Find where the given text appears and provide that cell's center as [x, y] coordinate. 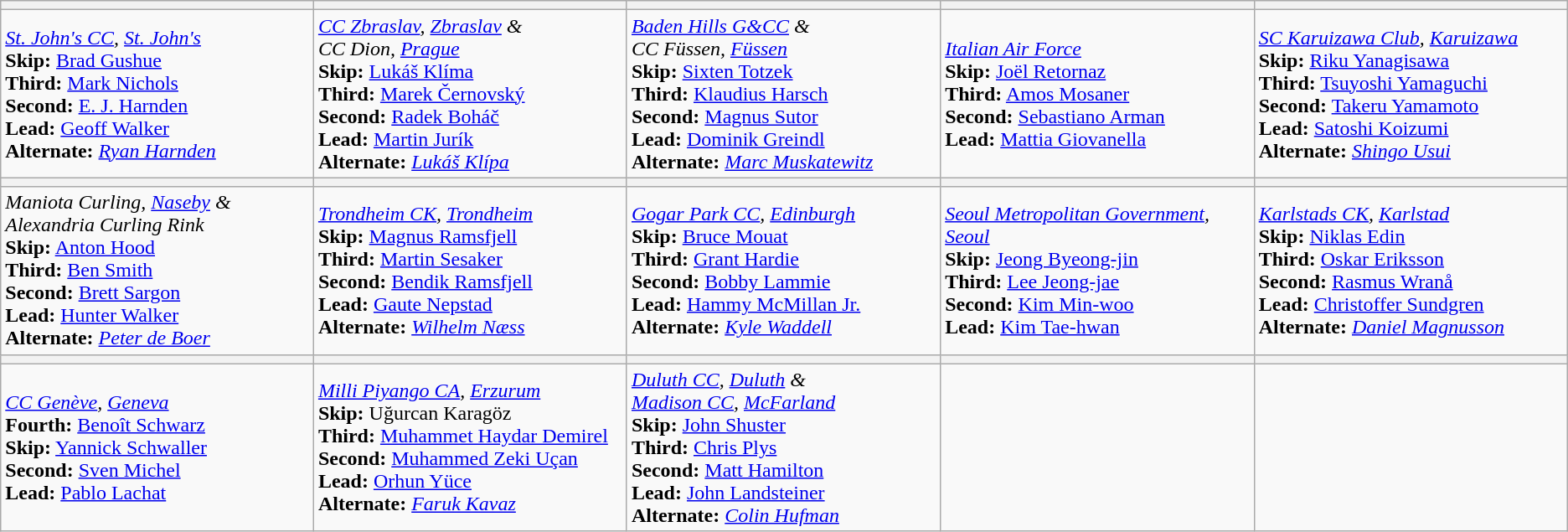
Seoul Metropolitan Government, SeoulSkip: Jeong Byeong-jin Third: Lee Jeong-jae Second: Kim Min-woo Lead: Kim Tae-hwan [1097, 271]
Duluth CC, Duluth & Madison CC, McFarland Skip: John Shuster Third: Chris Plys Second: Matt Hamilton Lead: John Landsteiner Alternate: Colin Hufman [783, 447]
Karlstads CK, KarlstadSkip: Niklas Edin Third: Oskar Eriksson Second: Rasmus Wranå Lead: Christoffer Sundgren Alternate: Daniel Magnusson [1411, 271]
Trondheim CK, TrondheimSkip: Magnus Ramsfjell Third: Martin Sesaker Second: Bendik Ramsfjell Lead: Gaute Nepstad Alternate: Wilhelm Næss [470, 271]
SC Karuizawa Club, KaruizawaSkip: Riku Yanagisawa Third: Tsuyoshi Yamaguchi Second: Takeru Yamamoto Lead: Satoshi Koizumi Alternate: Shingo Usui [1411, 94]
CC Zbraslav, Zbraslav & CC Dion, PragueSkip: Lukáš Klíma Third: Marek Černovský Second: Radek Boháč Lead: Martin Jurík Alternate: Lukáš Klípa [470, 94]
Maniota Curling, Naseby & Alexandria Curling RinkSkip: Anton Hood Third: Ben Smith Second: Brett Sargon Lead: Hunter Walker Alternate: Peter de Boer [157, 271]
Baden Hills G&CC & CC Füssen, FüssenSkip: Sixten Totzek Third: Klaudius Harsch Second: Magnus Sutor Lead: Dominik Greindl Alternate: Marc Muskatewitz [783, 94]
St. John's CC, St. John'sSkip: Brad Gushue Third: Mark Nichols Second: E. J. Harnden Lead: Geoff Walker Alternate: Ryan Harnden [157, 94]
Milli Piyango CA, ErzurumSkip: Uğurcan Karagöz Third: Muhammet Haydar Demirel Second: Muhammed Zeki Uçan Lead: Orhun Yüce Alternate: Faruk Kavaz [470, 447]
Italian Air ForceSkip: Joël Retornaz Third: Amos Mosaner Second: Sebastiano Arman Lead: Mattia Giovanella [1097, 94]
CC Genève, GenevaFourth: Benoît Schwarz Skip: Yannick Schwaller Second: Sven Michel Lead: Pablo Lachat [157, 447]
Gogar Park CC, EdinburghSkip: Bruce Mouat Third: Grant Hardie Second: Bobby Lammie Lead: Hammy McMillan Jr. Alternate: Kyle Waddell [783, 271]
